Detect which cell encompasses the target text, then output its (x, y) center coordinate. 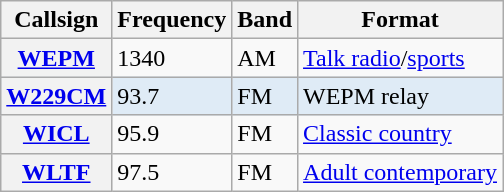
93.7 (172, 96)
Frequency (172, 20)
WEPM relay (400, 96)
Format (400, 20)
95.9 (172, 134)
W229CM (56, 96)
WEPM (56, 58)
97.5 (172, 172)
Band (265, 20)
AM (265, 58)
WICL (56, 134)
Talk radio/sports (400, 58)
Classic country (400, 134)
Adult contemporary (400, 172)
WLTF (56, 172)
Callsign (56, 20)
1340 (172, 58)
